Search for the cell housing the specified text and yield its [X, Y] center coordinate. 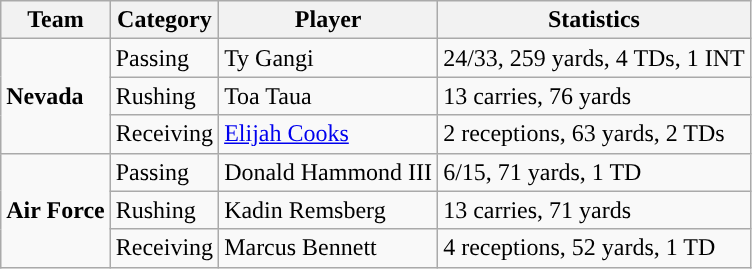
13 carries, 71 yards [594, 210]
Category [164, 20]
6/15, 71 yards, 1 TD [594, 172]
2 receptions, 63 yards, 2 TDs [594, 134]
4 receptions, 52 yards, 1 TD [594, 248]
Statistics [594, 20]
Ty Gangi [328, 58]
24/33, 259 yards, 4 TDs, 1 INT [594, 58]
Kadin Remsberg [328, 210]
Air Force [56, 210]
Toa Taua [328, 96]
Player [328, 20]
Donald Hammond III [328, 172]
Team [56, 20]
Marcus Bennett [328, 248]
Elijah Cooks [328, 134]
Nevada [56, 96]
13 carries, 76 yards [594, 96]
